Identify which cell holds the provided text, then report its [x, y] central coordinate. 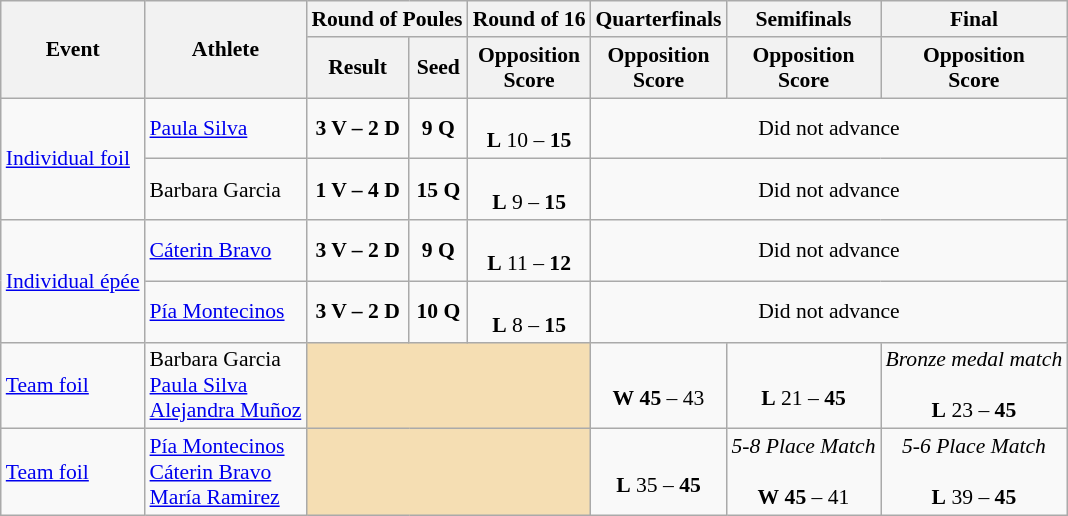
Bronze medal matchL 23 – 45 [974, 386]
Round of 16 [530, 19]
Quarterfinals [658, 19]
Round of Poules [386, 19]
L 9 – 15 [530, 190]
Individual foil [73, 159]
Barbara GarciaPaula SilvaAlejandra Muñoz [226, 386]
L 8 – 15 [530, 312]
1 V – 4 D [358, 190]
Cáterin Bravo [226, 250]
Event [73, 50]
Individual épée [73, 281]
L 35 – 45 [658, 472]
Paula Silva [226, 128]
15 Q [438, 190]
10 Q [438, 312]
Pía MontecinosCáterin BravoMaría Ramirez [226, 472]
5-6 Place MatchL 39 – 45 [974, 472]
Final [974, 19]
Pía Montecinos [226, 312]
Seed [438, 68]
W 45 – 43 [658, 386]
Athlete [226, 50]
L 21 – 45 [804, 386]
Result [358, 68]
Semifinals [804, 19]
L 11 – 12 [530, 250]
Barbara Garcia [226, 190]
L 10 – 15 [530, 128]
5-8 Place MatchW 45 – 41 [804, 472]
